Identify which cell holds the provided text, then report its (X, Y) central coordinate. 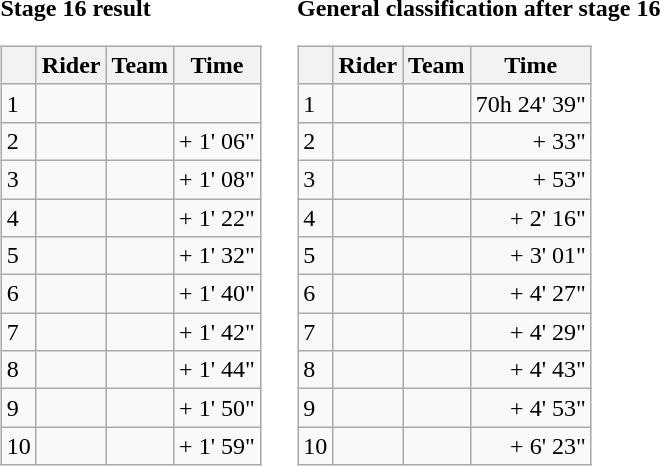
+ 4' 29" (530, 332)
+ 53" (530, 179)
+ 4' 27" (530, 294)
+ 6' 23" (530, 446)
+ 33" (530, 141)
+ 1' 08" (218, 179)
+ 2' 16" (530, 217)
+ 1' 22" (218, 217)
70h 24' 39" (530, 103)
+ 1' 32" (218, 256)
+ 1' 59" (218, 446)
+ 3' 01" (530, 256)
+ 1' 06" (218, 141)
+ 1' 44" (218, 370)
+ 1' 42" (218, 332)
+ 1' 50" (218, 408)
+ 4' 53" (530, 408)
+ 1' 40" (218, 294)
+ 4' 43" (530, 370)
